Extract the (x, y) coordinate from the center of the cell holding the provided text.  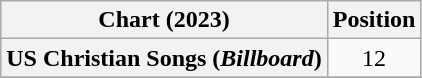
US Christian Songs (Billboard) (164, 58)
Chart (2023) (164, 20)
Position (374, 20)
12 (374, 58)
